Capture the cell that displays the provided text and extract its (x, y) central coordinate. 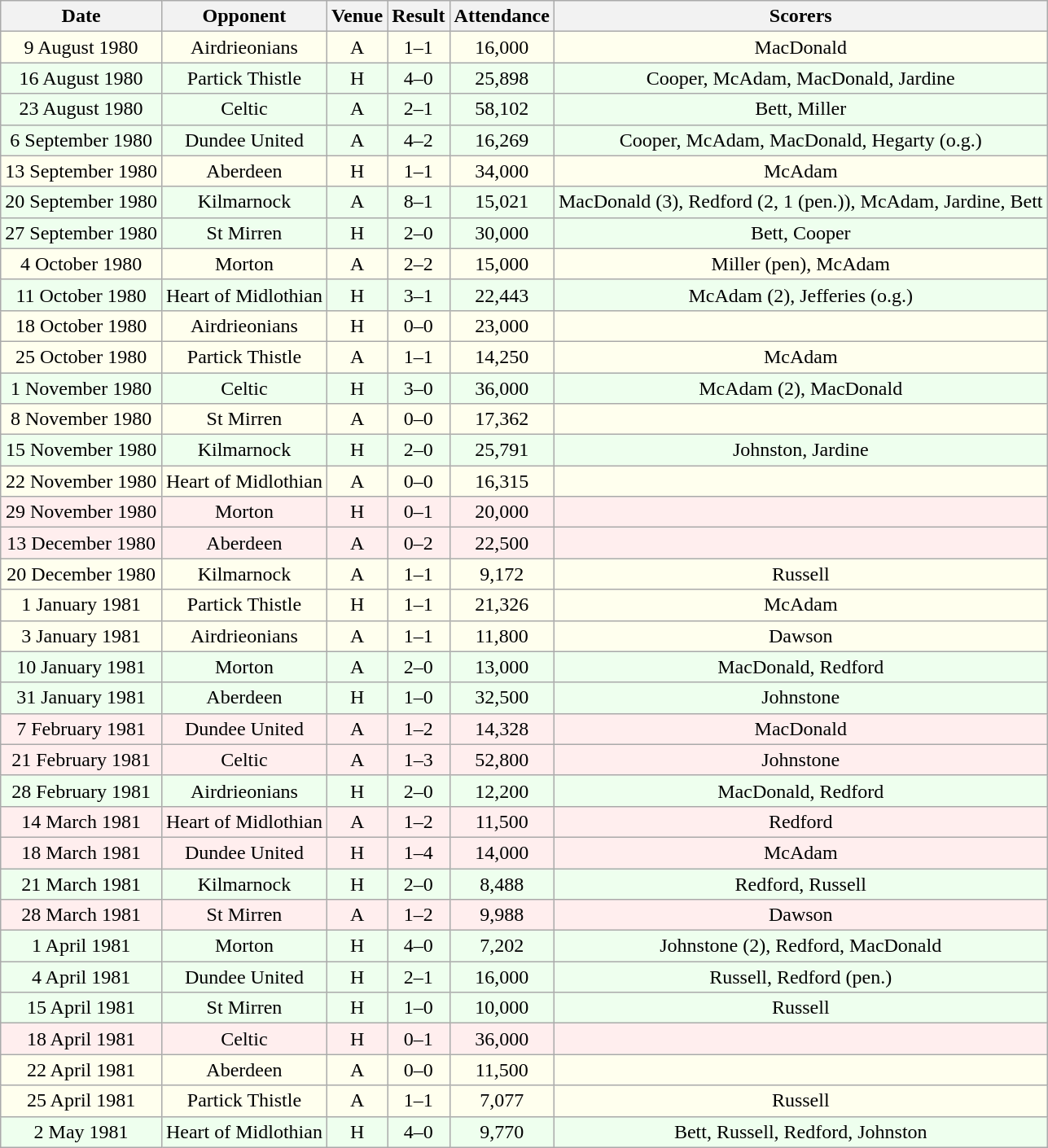
8–1 (419, 202)
13 December 1980 (81, 543)
28 March 1981 (81, 915)
20 December 1980 (81, 574)
16,315 (502, 481)
Opponent (244, 16)
Bett, Miller (800, 109)
17,362 (502, 419)
Date (81, 16)
18 October 1980 (81, 326)
3 January 1981 (81, 636)
Johnstone (2), Redford, MacDonald (800, 946)
21 February 1981 (81, 760)
Attendance (502, 16)
4–2 (419, 140)
Miller (pen), McAdam (800, 264)
8 November 1980 (81, 419)
4 April 1981 (81, 977)
28 February 1981 (81, 791)
9,172 (502, 574)
McAdam (2), MacDonald (800, 388)
0–2 (419, 543)
23 August 1980 (81, 109)
2 May 1981 (81, 1132)
3–0 (419, 388)
Bett, Russell, Redford, Johnston (800, 1132)
Redford, Russell (800, 883)
20,000 (502, 512)
13,000 (502, 667)
1–4 (419, 852)
29 November 1980 (81, 512)
58,102 (502, 109)
Redford (800, 822)
7,202 (502, 946)
7,077 (502, 1101)
9,988 (502, 915)
20 September 1980 (81, 202)
21,326 (502, 605)
15,000 (502, 264)
11 October 1980 (81, 295)
4 October 1980 (81, 264)
14,328 (502, 729)
21 March 1981 (81, 883)
6 September 1980 (81, 140)
Johnston, Jardine (800, 450)
15 April 1981 (81, 1008)
52,800 (502, 760)
16 August 1980 (81, 78)
Bett, Cooper (800, 233)
Venue (357, 16)
18 March 1981 (81, 852)
16,269 (502, 140)
2–2 (419, 264)
25,791 (502, 450)
1–3 (419, 760)
1 January 1981 (81, 605)
13 September 1980 (81, 171)
11,800 (502, 636)
Scorers (800, 16)
14,250 (502, 357)
1 April 1981 (81, 946)
25 October 1980 (81, 357)
22 April 1981 (81, 1070)
10 January 1981 (81, 667)
9,770 (502, 1132)
Russell, Redford (pen.) (800, 977)
1 November 1980 (81, 388)
Cooper, McAdam, MacDonald, Jardine (800, 78)
30,000 (502, 233)
31 January 1981 (81, 698)
8,488 (502, 883)
27 September 1980 (81, 233)
10,000 (502, 1008)
Cooper, McAdam, MacDonald, Hegarty (o.g.) (800, 140)
25,898 (502, 78)
14,000 (502, 852)
Result (419, 16)
22,500 (502, 543)
McAdam (2), Jefferies (o.g.) (800, 295)
15,021 (502, 202)
14 March 1981 (81, 822)
MacDonald (3), Redford (2, 1 (pen.)), McAdam, Jardine, Bett (800, 202)
34,000 (502, 171)
3–1 (419, 295)
22,443 (502, 295)
9 August 1980 (81, 47)
15 November 1980 (81, 450)
7 February 1981 (81, 729)
32,500 (502, 698)
25 April 1981 (81, 1101)
23,000 (502, 326)
18 April 1981 (81, 1039)
22 November 1980 (81, 481)
12,200 (502, 791)
